Output the (X, Y) coordinate of the center of the cell containing the given text.  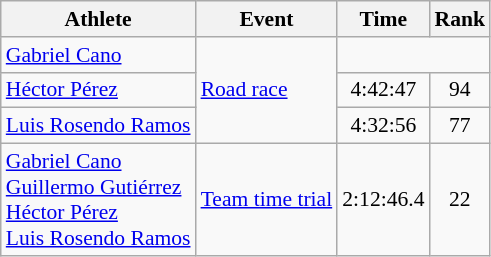
Road race (267, 90)
4:42:47 (383, 90)
Team time trial (267, 200)
77 (460, 126)
2:12:46.4 (383, 200)
Gabriel CanoGuillermo GutiérrezHéctor PérezLuis Rosendo Ramos (98, 200)
Time (383, 19)
4:32:56 (383, 126)
Luis Rosendo Ramos (98, 126)
Rank (460, 19)
Athlete (98, 19)
Gabriel Cano (98, 55)
22 (460, 200)
94 (460, 90)
Héctor Pérez (98, 90)
Event (267, 19)
